Return (x, y) of the center of cell containing provided text 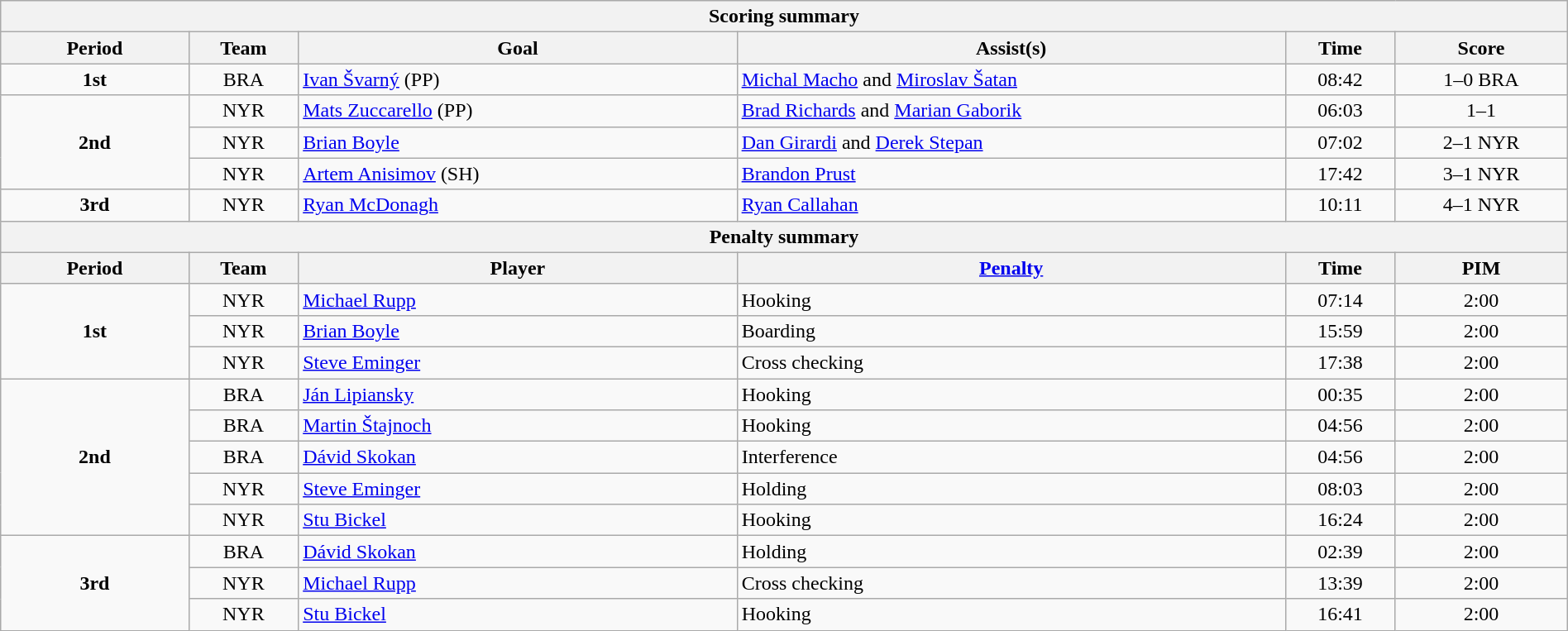
Scoring summary (784, 17)
Penalty summary (784, 237)
PIM (1481, 268)
4–1 NYR (1481, 205)
Interference (1011, 457)
Goal (518, 48)
Score (1481, 48)
Dan Girardi and Derek Stepan (1011, 142)
Ján Lipiansky (518, 394)
1–0 BRA (1481, 79)
Penalty (1011, 268)
Assist(s) (1011, 48)
16:41 (1340, 614)
06:03 (1340, 111)
Ivan Švarný (PP) (518, 79)
Ryan Callahan (1011, 205)
Michal Macho and Miroslav Šatan (1011, 79)
Brandon Prust (1011, 174)
Ryan McDonagh (518, 205)
17:42 (1340, 174)
08:03 (1340, 489)
16:24 (1340, 520)
00:35 (1340, 394)
Mats Zuccarello (PP) (518, 111)
Martin Štajnoch (518, 426)
07:02 (1340, 142)
Artem Anisimov (SH) (518, 174)
15:59 (1340, 331)
Boarding (1011, 331)
07:14 (1340, 299)
17:38 (1340, 362)
02:39 (1340, 552)
Player (518, 268)
08:42 (1340, 79)
10:11 (1340, 205)
3–1 NYR (1481, 174)
Brad Richards and Marian Gaborik (1011, 111)
2–1 NYR (1481, 142)
1–1 (1481, 111)
13:39 (1340, 583)
